From the cell containing the given text, extract its center point as (x, y) coordinate. 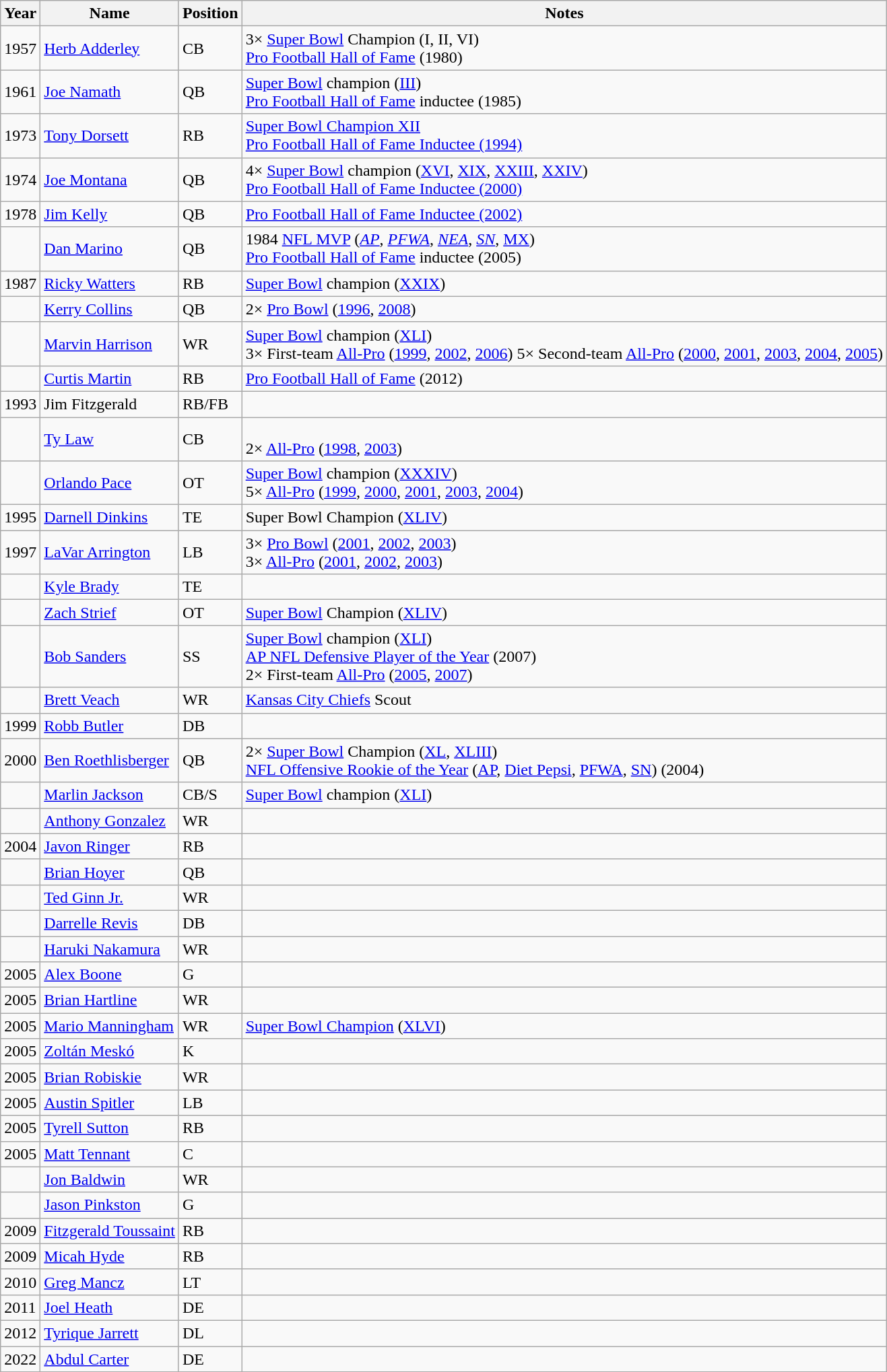
1974 (20, 179)
Super Bowl Champion (XLVI) (564, 1026)
Brian Hartline (110, 1000)
2011 (20, 1307)
2012 (20, 1333)
CB/S (210, 795)
Darnell Dinkins (110, 518)
Jim Kelly (110, 214)
Brian Hoyer (110, 872)
Marvin Harrison (110, 343)
3× Pro Bowl (2001, 2002, 2003)3× All-Pro (2001, 2002, 2003) (564, 552)
Brett Veach (110, 700)
Notes (564, 13)
Tony Dorsett (110, 136)
2× Pro Bowl (1996, 2008) (564, 309)
Jim Fitzgerald (110, 404)
1961 (20, 92)
Austin Spitler (110, 1103)
2× Super Bowl Champion (XL, XLIII)NFL Offensive Rookie of the Year (AP, Diet Pepsi, PFWA, SN) (2004) (564, 761)
RB/FB (210, 404)
Ben Roethlisberger (110, 761)
Orlando Pace (110, 483)
C (210, 1154)
Jason Pinkston (110, 1205)
Position (210, 13)
Darrelle Revis (110, 923)
Herb Adderley (110, 48)
Pro Football Hall of Fame Inductee (2002) (564, 214)
Robb Butler (110, 726)
Super Bowl champion (XXXIV)5× All-Pro (1999, 2000, 2001, 2003, 2004) (564, 483)
Ty Law (110, 439)
LaVar Arrington (110, 552)
1973 (20, 136)
Zoltán Meskó (110, 1052)
Micah Hyde (110, 1256)
2004 (20, 846)
Joel Heath (110, 1307)
Haruki Nakamura (110, 949)
1993 (20, 404)
Kansas City Chiefs Scout (564, 700)
1995 (20, 518)
Super Bowl Champion XIIPro Football Hall of Fame Inductee (1994) (564, 136)
Super Bowl champion (III)Pro Football Hall of Fame inductee (1985) (564, 92)
4× Super Bowl champion (XVI, XIX, XXIII, XXIV)Pro Football Hall of Fame Inductee (2000) (564, 179)
Ted Ginn Jr. (110, 897)
Kyle Brady (110, 587)
Javon Ringer (110, 846)
LT (210, 1282)
Ricky Watters (110, 283)
Tyrique Jarrett (110, 1333)
1999 (20, 726)
Marlin Jackson (110, 795)
Pro Football Hall of Fame (2012) (564, 378)
Super Bowl champion (XLI)3× First-team All-Pro (1999, 2002, 2006) 5× Second-team All-Pro (2000, 2001, 2003, 2004, 2005) (564, 343)
Zach Strief (110, 613)
Kerry Collins (110, 309)
Name (110, 13)
Anthony Gonzalez (110, 821)
2022 (20, 1359)
SS (210, 656)
DL (210, 1333)
Super Bowl champion (XLI)AP NFL Defensive Player of the Year (2007)2× First-team All-Pro (2005, 2007) (564, 656)
Joe Namath (110, 92)
Joe Montana (110, 179)
3× Super Bowl Champion (I, II, VI)Pro Football Hall of Fame (1980) (564, 48)
Fitzgerald Toussaint (110, 1231)
1997 (20, 552)
Brian Robiskie (110, 1077)
Greg Mancz (110, 1282)
Jon Baldwin (110, 1179)
Mario Manningham (110, 1026)
Abdul Carter (110, 1359)
Super Bowl champion (XXIX) (564, 283)
2010 (20, 1282)
1978 (20, 214)
Alex Boone (110, 975)
Matt Tennant (110, 1154)
1987 (20, 283)
Year (20, 13)
1984 NFL MVP (AP, PFWA, NEA, SN, MX)Pro Football Hall of Fame inductee (2005) (564, 249)
Dan Marino (110, 249)
K (210, 1052)
2000 (20, 761)
Curtis Martin (110, 378)
1957 (20, 48)
Tyrell Sutton (110, 1128)
2× All-Pro (1998, 2003) (564, 439)
Bob Sanders (110, 656)
Super Bowl champion (XLI) (564, 795)
